Find where the given text appears and provide that cell's center as [x, y] coordinate. 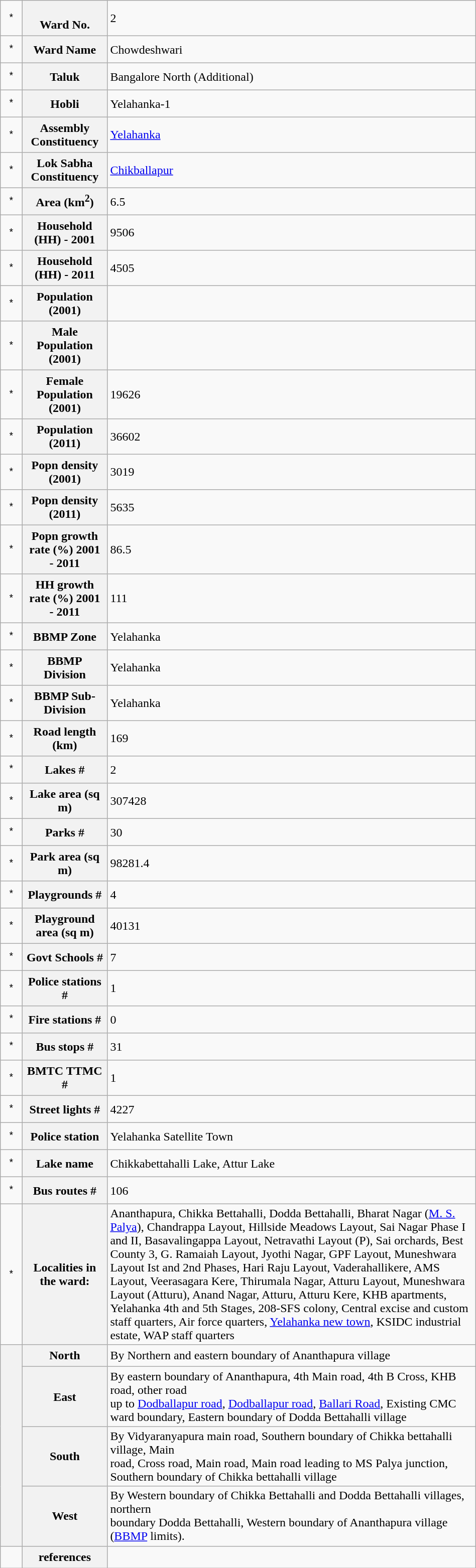
19626 [291, 394]
0 [291, 1020]
36602 [291, 437]
BBMP Sub-Division [65, 703]
Playground area (sq m) [65, 926]
4 [291, 895]
Street lights # [65, 1109]
4227 [291, 1109]
Park area (sq m) [65, 863]
Ward Name [65, 49]
Bus routes # [65, 1190]
Popn growth rate (%) 2001 - 2011 [65, 549]
Police stations # [65, 988]
98281.4 [291, 863]
4505 [291, 268]
3019 [291, 472]
Police station [65, 1136]
Localities in the ward: [65, 1274]
Lakes # [65, 770]
111 [291, 599]
Chikballapur [291, 170]
40131 [291, 926]
Household (HH) - 2001 [65, 232]
Population (2011) [65, 437]
9506 [291, 232]
30 [291, 832]
HH growth rate (%) 2001 - 2011 [65, 599]
Assembly Constituency [65, 134]
Popn density (2011) [65, 507]
Lok Sabha Constituency [65, 170]
5635 [291, 507]
Chowdeshwari [291, 49]
Population (2001) [65, 303]
BMTC TTMC # [65, 1078]
Household (HH) - 2011 [65, 268]
North [65, 1356]
Taluk [65, 76]
By Northern and eastern boundary of Ananthapura village [291, 1356]
Area (km2) [65, 201]
references [65, 1557]
7 [291, 957]
86.5 [291, 549]
Hobli [65, 103]
South [65, 1456]
Parks # [65, 832]
Road length (km) [65, 738]
Bus stops # [65, 1047]
169 [291, 738]
Popn density (2001) [65, 472]
BBMP Division [65, 667]
Male Population (2001) [65, 346]
Ward No. [65, 18]
Female Population (2001) [65, 394]
31 [291, 1047]
Yelahanka-1 [291, 103]
Lake name [65, 1163]
106 [291, 1190]
307428 [291, 801]
West [65, 1516]
East [65, 1397]
Chikkabettahalli Lake, Attur Lake [291, 1163]
Playgrounds # [65, 895]
Bangalore North (Additional) [291, 76]
Lake area (sq m) [65, 801]
BBMP Zone [65, 636]
Fire stations # [65, 1020]
Govt Schools # [65, 957]
6.5 [291, 201]
Yelahanka Satellite Town [291, 1136]
